From the cell containing the given text, extract its center point as [X, Y] coordinate. 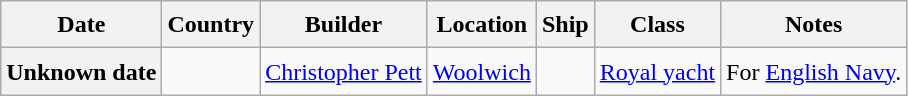
Royal yacht [657, 72]
Ship [565, 24]
Date [82, 24]
Notes [814, 24]
Christopher Pett [344, 72]
Class [657, 24]
Builder [344, 24]
For English Navy. [814, 72]
Unknown date [82, 72]
Location [482, 24]
Country [211, 24]
Woolwich [482, 72]
